Capture the cell that displays the provided text and extract its [X, Y] central coordinate. 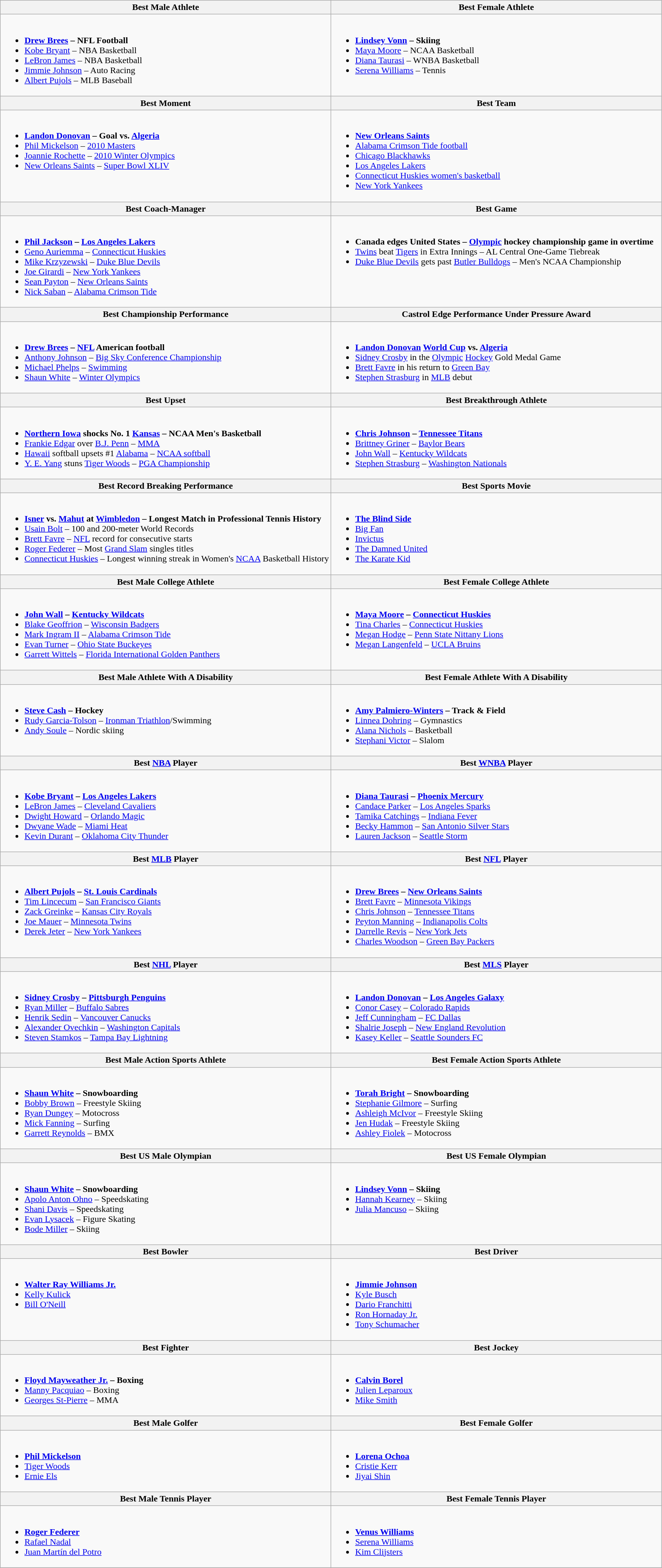
Best Sports Movie [496, 486]
Best MLS Player [496, 964]
Best Female Tennis Player [496, 1499]
Best Male Action Sports Athlete [166, 1060]
Best Female Action Sports Athlete [496, 1060]
Best NFL Player [496, 859]
Shaun White – SnowboardingBobby Brown – Freestyle SkiingRyan Dungey – Motocross Mick Fanning – SurfingGarrett Reynolds – BMX [166, 1108]
Maya Moore – Connecticut HuskiesTina Charles – Connecticut HuskiesMegan Hodge – Penn State Nittany LionsMegan Langenfeld – UCLA Bruins [496, 629]
Venus WilliamsSerena Williams Kim Clijsters [496, 1537]
Steve Cash – HockeyRudy Garcia-Tolson – Ironman Triathlon/SwimmingAndy Soule – Nordic skiing [166, 720]
Best US Female Olympian [496, 1156]
Best Championship Performance [166, 314]
Lindsey Vonn – SkiingMaya Moore – NCAA BasketballDiana Taurasi – WNBA BasketballSerena Williams – Tennis [496, 55]
Jimmie JohnsonKyle Busch Dario FranchittiRon Hornaday Jr.Tony Schumacher [496, 1299]
Best NHL Player [166, 964]
Best Male Tennis Player [166, 1499]
Best Fighter [166, 1347]
Best Female College Athlete [496, 582]
Best Female Athlete With A Disability [496, 677]
Best Upset [166, 400]
Best Breakthrough Athlete [496, 400]
Best Male College Athlete [166, 582]
Landon Donovan – Goal vs. AlgeriaPhil Mickelson – 2010 MastersJoannie Rochette – 2010 Winter OlympicsNew Orleans Saints – Super Bowl XLIV [166, 156]
Best Record Breaking Performance [166, 486]
Best Female Athlete [496, 7]
The Blind SideBig FanInvictusThe Damned UnitedThe Karate Kid [496, 533]
Best WNBA Player [496, 763]
Best Coach-Manager [166, 209]
Phil MickelsonTiger Woods Ernie Els [166, 1461]
Castrol Edge Performance Under Pressure Award [496, 314]
Best Bowler [166, 1251]
Drew Brees – NFL American footballAnthony Johnson – Big Sky Conference ChampionshipMichael Phelps – SwimmingShaun White – Winter Olympics [166, 357]
Best Male Golfer [166, 1423]
Best MLB Player [166, 859]
Roger Federer Rafael Nadal Juan Martín del Potro [166, 1537]
Best Male Athlete With A Disability [166, 677]
Lindsey Vonn – SkiingHannah Kearney – SkiingJulia Mancuso – Skiing [496, 1203]
Best Driver [496, 1251]
Best Moment [166, 103]
Drew Brees – NFL Football Kobe Bryant – NBA BasketballLeBron James – NBA BasketballJimmie Johnson – Auto RacingAlbert Pujols – MLB Baseball [166, 55]
Best Male Athlete [166, 7]
Best Team [496, 103]
Best Game [496, 209]
Torah Bright – Snowboarding Stephanie Gilmore – Surfing Ashleigh McIvor – Freestyle SkiingJen Hudak – Freestyle SkiingAshley Fiolek – Motocross [496, 1108]
Best NBA Player [166, 763]
Best Female Golfer [496, 1423]
Walter Ray Williams Jr.Kelly KulickBill O'Neill [166, 1299]
Shaun White – SnowboardingApolo Anton Ohno – SpeedskatingShani Davis – SpeedskatingEvan Lysacek – Figure SkatingBode Miller – Skiing [166, 1203]
New Orleans SaintsAlabama Crimson Tide footballChicago BlackhawksLos Angeles LakersConnecticut Huskies women's basketballNew York Yankees [496, 156]
Best Jockey [496, 1347]
Amy Palmiero-Winters – Track & FieldLinnea Dohring – GymnasticsAlana Nichols – BasketballStephani Victor – Slalom [496, 720]
Chris Johnson – Tennessee TitansBrittney Griner – Baylor BearsJohn Wall – Kentucky WildcatsStephen Strasburg – Washington Nationals [496, 443]
Lorena OchoaCristie KerrJiyai Shin [496, 1461]
Floyd Mayweather Jr. – Boxing Manny Pacquiao – Boxing Georges St-Pierre – MMA [166, 1385]
Calvin Borel Julien LeparouxMike Smith [496, 1385]
Best US Male Olympian [166, 1156]
